Output the (X, Y) coordinate of the center of the cell containing the given text.  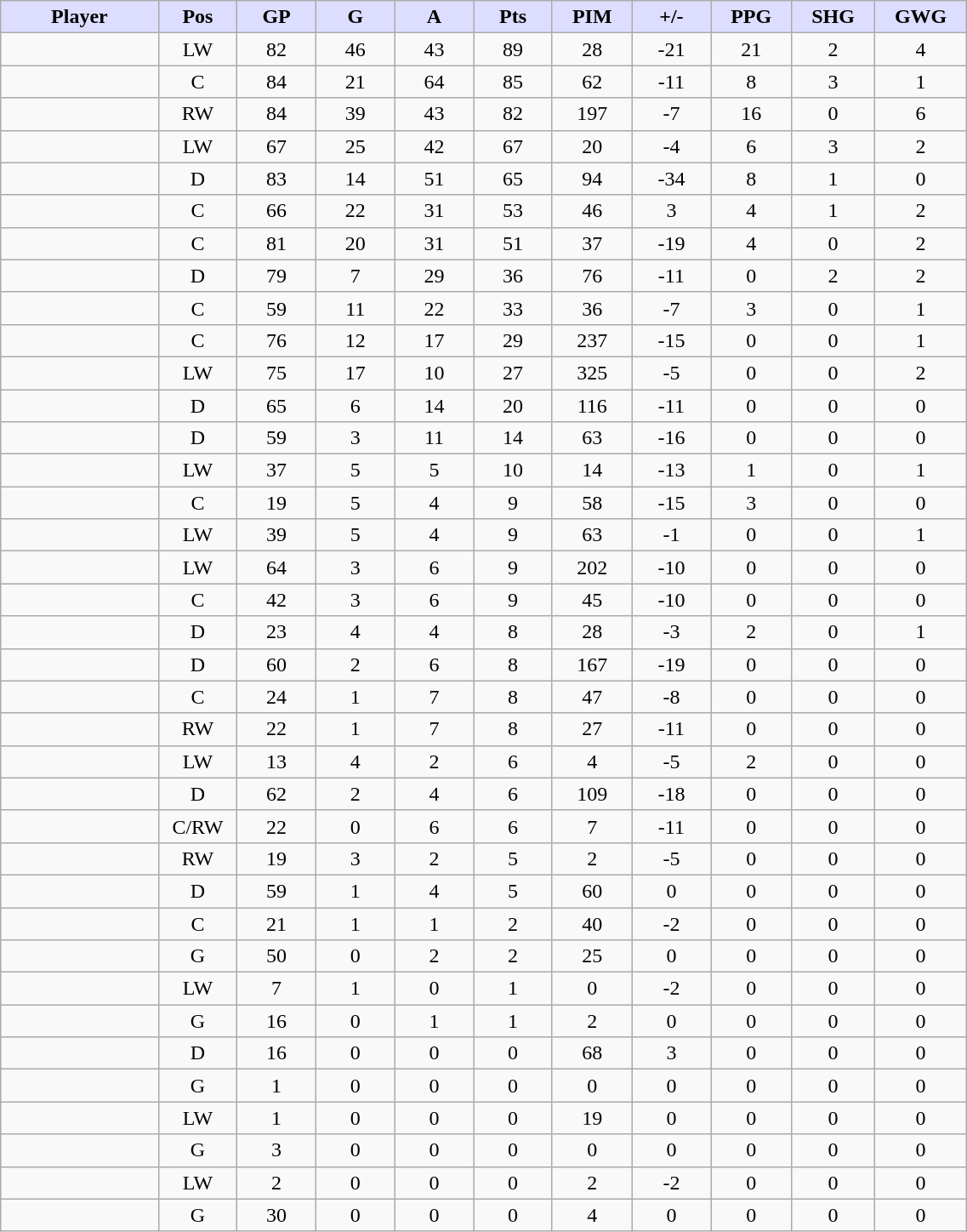
237 (592, 340)
GWG (920, 17)
89 (514, 49)
83 (277, 179)
85 (514, 82)
23 (277, 632)
-21 (672, 49)
-1 (672, 535)
40 (592, 923)
45 (592, 600)
202 (592, 568)
-13 (672, 471)
+/- (672, 17)
30 (277, 1215)
75 (277, 373)
116 (592, 406)
167 (592, 664)
325 (592, 373)
GP (277, 17)
Player (80, 17)
-4 (672, 146)
109 (592, 794)
58 (592, 503)
33 (514, 308)
Pos (197, 17)
47 (592, 697)
PPG (752, 17)
53 (514, 211)
94 (592, 179)
C/RW (197, 826)
81 (277, 243)
PIM (592, 17)
-16 (672, 438)
A (434, 17)
-34 (672, 179)
50 (277, 956)
SHG (833, 17)
12 (356, 340)
Pts (514, 17)
-8 (672, 697)
24 (277, 697)
66 (277, 211)
13 (277, 761)
79 (277, 276)
-18 (672, 794)
-3 (672, 632)
197 (592, 114)
68 (592, 1053)
